Provide the (x, y) coordinate of the cell's center where the given text is located.  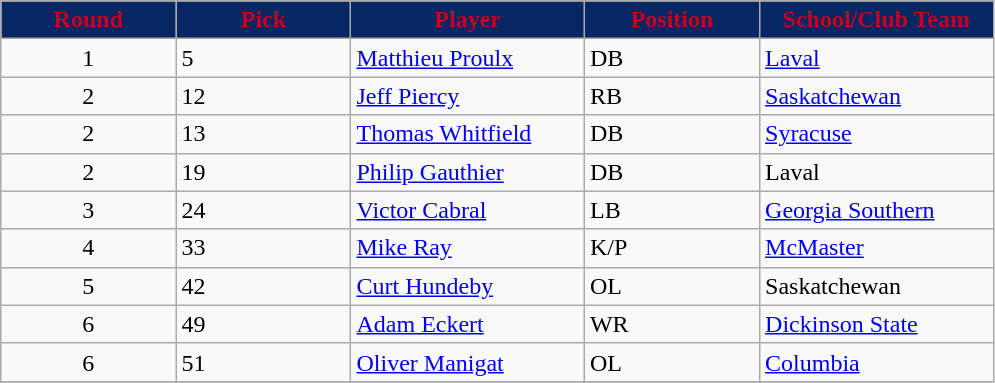
Adam Eckert (468, 324)
33 (264, 248)
42 (264, 286)
Victor Cabral (468, 210)
Mike Ray (468, 248)
Columbia (877, 362)
13 (264, 134)
K/P (672, 248)
49 (264, 324)
1 (88, 58)
School/Club Team (877, 20)
LB (672, 210)
Round (88, 20)
Georgia Southern (877, 210)
24 (264, 210)
Curt Hundeby (468, 286)
Dickinson State (877, 324)
12 (264, 96)
Player (468, 20)
McMaster (877, 248)
Syracuse (877, 134)
Matthieu Proulx (468, 58)
WR (672, 324)
3 (88, 210)
Philip Gauthier (468, 172)
Position (672, 20)
Jeff Piercy (468, 96)
Oliver Manigat (468, 362)
51 (264, 362)
Pick (264, 20)
Thomas Whitfield (468, 134)
19 (264, 172)
4 (88, 248)
RB (672, 96)
